Provide the (x, y) coordinate of the cell's center where the given text is located.  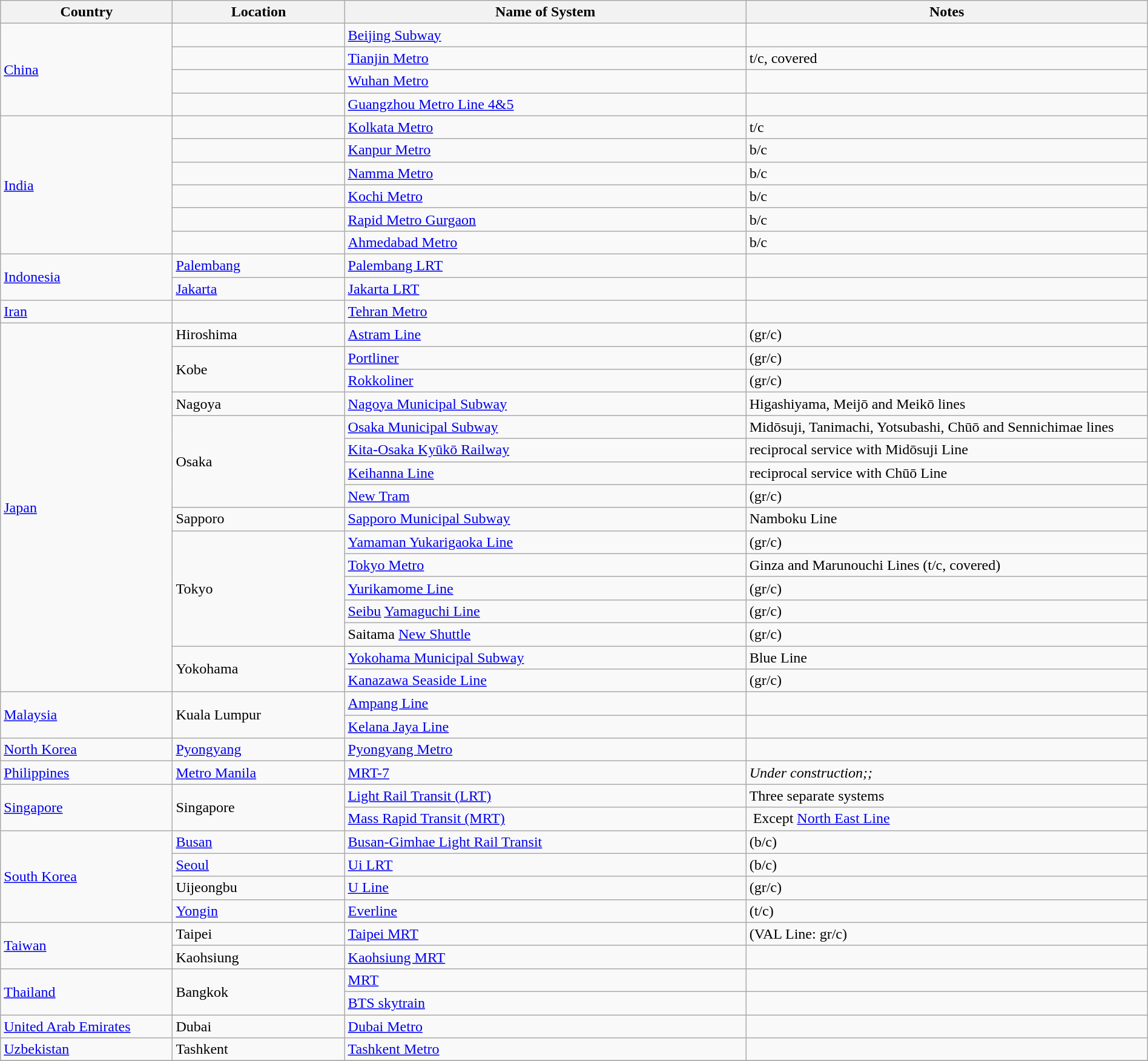
Ginza and Marunouchi Lines (t/c, covered) (947, 565)
Mass Rapid Transit (MRT) (545, 819)
Yokohama Municipal Subway (545, 657)
Palembang LRT (545, 265)
Astram Line (545, 335)
Nagoya Municipal Subway (545, 404)
t/c (947, 127)
Seibu Yamaguchi Line (545, 611)
Notes (947, 12)
Kanazawa Seaside Line (545, 681)
Guangzhou Metro Line 4&5 (545, 104)
Saitama New Shuttle (545, 634)
Yokohama (259, 669)
Kelana Jaya Line (545, 727)
Malaysia (87, 715)
Kaohsiung MRT (545, 957)
Uijeongbu (259, 888)
Hiroshima (259, 335)
Ahmedabad Metro (545, 242)
Bangkok (259, 991)
Dubai (259, 1026)
Name of System (545, 12)
Indonesia (87, 277)
Higashiyama, Meijō and Meikō lines (947, 404)
Tehran Metro (545, 312)
Kaohsiung (259, 957)
Busan (259, 842)
China (87, 70)
India (87, 185)
MRT (545, 980)
Namboku Line (947, 519)
Yamaman Yukarigaoka Line (545, 542)
Portliner (545, 358)
Uzbekistan (87, 1049)
New Tram (545, 496)
Country (87, 12)
Kochi Metro (545, 196)
Busan-Gimhae Light Rail Transit (545, 842)
Tashkent (259, 1049)
BTS skytrain (545, 1003)
t/c, covered (947, 58)
Palembang (259, 265)
Thailand (87, 991)
reciprocal service with Midōsuji Line (947, 450)
Yongin (259, 911)
Three separate systems (947, 796)
Kanpur Metro (545, 150)
(t/c) (947, 911)
Keihanna Line (545, 473)
Kobe (259, 369)
Seoul (259, 865)
MRT-7 (545, 773)
Metro Manila (259, 773)
Jakarta (259, 289)
Iran (87, 312)
Beijing Subway (545, 35)
Tianjin Metro (545, 58)
Tokyo (259, 588)
Rapid Metro Gurgaon (545, 219)
Osaka Municipal Subway (545, 427)
Ampang Line (545, 704)
Nagoya (259, 404)
Ui LRT (545, 865)
North Korea (87, 750)
Osaka (259, 461)
reciprocal service with Chūō Line (947, 473)
U Line (545, 888)
Philippines (87, 773)
South Korea (87, 876)
Wuhan Metro (545, 81)
Jakarta LRT (545, 289)
Taiwan (87, 945)
Japan (87, 507)
Kolkata Metro (545, 127)
Sapporo Municipal Subway (545, 519)
Sapporo (259, 519)
Light Rail Transit (LRT) (545, 796)
Namma Metro (545, 173)
Yurikamome Line (545, 588)
Tokyo Metro (545, 565)
Taipei (259, 934)
Midōsuji, Tanimachi, Yotsubashi, Chūō and Sennichimae lines (947, 427)
Kita-Osaka Kyūkō Railway (545, 450)
Under construction;; (947, 773)
Rokkoliner (545, 381)
Blue Line (947, 657)
Location (259, 12)
Pyongyang Metro (545, 750)
Taipei MRT (545, 934)
Pyongyang (259, 750)
Except North East Line (947, 819)
Everline (545, 911)
Dubai Metro (545, 1026)
Kuala Lumpur (259, 715)
Tashkent Metro (545, 1049)
(VAL Line: gr/c) (947, 934)
United Arab Emirates (87, 1026)
